Output the [X, Y] coordinate of the center of the cell containing the given text.  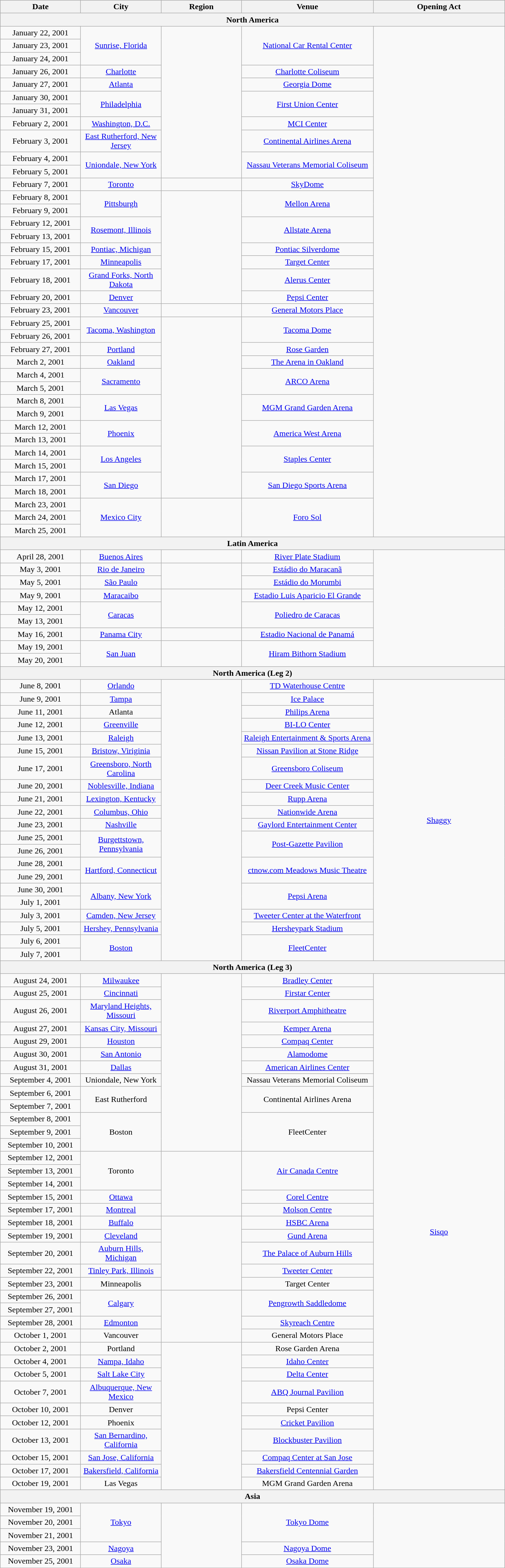
Orlando [121, 686]
Bradley Center [307, 980]
Estádio do Maracanã [307, 569]
September 8, 2001 [41, 1119]
Pengrowth Saddledome [307, 1303]
January 22, 2001 [41, 33]
June 13, 2001 [41, 738]
May 16, 2001 [41, 634]
Montreal [121, 1210]
February 9, 2001 [41, 210]
May 19, 2001 [41, 647]
September 9, 2001 [41, 1132]
February 5, 2001 [41, 171]
First Union Center [307, 104]
Columbus, Ohio [121, 812]
American Airlines Center [307, 1067]
Estádio do Morumbi [307, 582]
Kemper Arena [307, 1028]
September 17, 2001 [41, 1210]
Pontiac, Michigan [121, 249]
Tokyo [121, 1522]
Hershey, Pennsylvania [121, 928]
Estadio Luis Aparicio El Grande [307, 595]
Maryland Heights, Missouri [121, 1010]
February 13, 2001 [41, 236]
Burgettstown, Pennsylvania [121, 844]
February 25, 2001 [41, 323]
Rose Garden [307, 349]
November 21, 2001 [41, 1535]
July 5, 2001 [41, 928]
MCI Center [307, 123]
February 12, 2001 [41, 223]
October 15, 2001 [41, 1457]
Allstate Arena [307, 230]
Washington, D.C. [121, 123]
Skyreach Centre [307, 1323]
Lexington, Kentucky [121, 799]
Firstar Center [307, 993]
BI-LO Center [307, 725]
September 10, 2001 [41, 1145]
Delta Center [307, 1374]
Sunrise, Florida [121, 46]
Philips Arena [307, 712]
Oakland [121, 362]
Post-Gazette Pavilion [307, 844]
June 26, 2001 [41, 851]
Kansas City, Missouri [121, 1028]
Nampa, Idaho [121, 1361]
San Juan [121, 654]
Gaylord Entertainment Center [307, 825]
Ice Palace [307, 699]
East Rutherford [121, 1100]
November 25, 2001 [41, 1561]
March 14, 2001 [41, 453]
March 8, 2001 [41, 401]
San Bernardino, California [121, 1440]
Pepsi Arena [307, 896]
Calgary [121, 1303]
September 26, 2001 [41, 1297]
August 24, 2001 [41, 980]
Staples Center [307, 459]
February 7, 2001 [41, 185]
Compaq Center [307, 1041]
January 24, 2001 [41, 59]
Houston [121, 1041]
March 2, 2001 [41, 362]
SkyDome [307, 185]
Idaho Center [307, 1361]
Latin America [252, 543]
June 30, 2001 [41, 890]
June 9, 2001 [41, 699]
Riverport Amphitheatre [307, 1010]
Compaq Center at San Jose [307, 1457]
February 8, 2001 [41, 197]
February 17, 2001 [41, 262]
September 19, 2001 [41, 1235]
October 12, 2001 [41, 1422]
October 17, 2001 [41, 1470]
August 31, 2001 [41, 1067]
Opening Act [439, 7]
Raleigh Entertainment & Sports Arena [307, 738]
Charlotte Coliseum [307, 71]
Bakersfield, California [121, 1470]
Alerus Center [307, 280]
August 27, 2001 [41, 1028]
National Car Rental Center [307, 46]
March 5, 2001 [41, 388]
September 23, 2001 [41, 1284]
North America [252, 20]
March 24, 2001 [41, 517]
Pittsburgh [121, 204]
June 12, 2001 [41, 725]
Cleveland [121, 1235]
ARCO Arena [307, 381]
ABQ Journal Pavilion [307, 1392]
East Rutherford, New Jersey [121, 141]
August 29, 2001 [41, 1041]
Molson Centre [307, 1210]
March 17, 2001 [41, 479]
Blockbuster Pavilion [307, 1440]
San Jose, California [121, 1457]
Deer Creek Music Center [307, 786]
June 15, 2001 [41, 751]
The Palace of Auburn Hills [307, 1253]
March 4, 2001 [41, 375]
Corel Centre [307, 1197]
Greensboro, North Carolina [121, 768]
June 11, 2001 [41, 712]
Noblesville, Indiana [121, 786]
City [121, 7]
June 23, 2001 [41, 825]
Foro Sol [307, 517]
March 15, 2001 [41, 466]
HSBC Arena [307, 1222]
February 23, 2001 [41, 310]
Hartford, Connecticut [121, 870]
September 15, 2001 [41, 1197]
September 4, 2001 [41, 1080]
May 9, 2001 [41, 595]
Los Angeles [121, 459]
June 29, 2001 [41, 877]
January 23, 2001 [41, 46]
March 23, 2001 [41, 505]
Rio de Janeiro [121, 569]
Albuquerque, New Mexico [121, 1392]
Nationwide Arena [307, 812]
Venue [307, 7]
September 13, 2001 [41, 1171]
Tacoma, Washington [121, 330]
Charlotte [121, 71]
Greenville [121, 725]
Nagoya Dome [307, 1548]
Pontiac Silverdome [307, 249]
Edmonton [121, 1323]
June 28, 2001 [41, 864]
February 2, 2001 [41, 123]
Philadelphia [121, 104]
Auburn Hills, Michigan [121, 1253]
Osaka [121, 1561]
Panama City [121, 634]
Rosemont, Illinois [121, 230]
Tweeter Center at the Waterfront [307, 915]
September 14, 2001 [41, 1184]
North America (Leg 2) [252, 673]
September 6, 2001 [41, 1093]
Bakersfield Centennial Garden [307, 1470]
March 25, 2001 [41, 530]
Rupp Arena [307, 799]
Tacoma Dome [307, 330]
Buenos Aires [121, 556]
October 4, 2001 [41, 1361]
September 22, 2001 [41, 1271]
January 30, 2001 [41, 97]
June 21, 2001 [41, 799]
Alamodome [307, 1054]
September 12, 2001 [41, 1158]
October 13, 2001 [41, 1440]
October 7, 2001 [41, 1392]
Region [201, 7]
Nashville [121, 825]
Shaggy [439, 820]
July 6, 2001 [41, 941]
May 20, 2001 [41, 660]
Hersheypark Stadium [307, 928]
San Diego Sports Arena [307, 485]
Mexico City [121, 517]
July 3, 2001 [41, 915]
Tinley Park, Illinois [121, 1271]
Osaka Dome [307, 1561]
Albany, New York [121, 896]
Cincinnati [121, 993]
April 28, 2001 [41, 556]
June 22, 2001 [41, 812]
Date [41, 7]
November 23, 2001 [41, 1548]
Poliedro de Caracas [307, 615]
São Paulo [121, 582]
June 20, 2001 [41, 786]
Sacramento [121, 381]
January 26, 2001 [41, 71]
Cricket Pavilion [307, 1422]
January 27, 2001 [41, 84]
February 26, 2001 [41, 336]
Hiram Bithorn Stadium [307, 654]
August 26, 2001 [41, 1010]
Raleigh [121, 738]
Camden, New Jersey [121, 915]
September 18, 2001 [41, 1222]
February 15, 2001 [41, 249]
May 13, 2001 [41, 621]
Tweeter Center [307, 1271]
June 25, 2001 [41, 838]
February 4, 2001 [41, 158]
Ottawa [121, 1197]
June 8, 2001 [41, 686]
Mellon Arena [307, 204]
June 17, 2001 [41, 768]
Air Canada Centre [307, 1171]
July 1, 2001 [41, 902]
March 9, 2001 [41, 414]
October 2, 2001 [41, 1348]
TD Waterhouse Centre [307, 686]
Grand Forks, North Dakota [121, 280]
November 19, 2001 [41, 1509]
Salt Lake City [121, 1374]
October 19, 2001 [41, 1484]
San Antonio [121, 1054]
Asia [252, 1497]
March 18, 2001 [41, 492]
River Plate Stadium [307, 556]
October 10, 2001 [41, 1409]
Nagoya [121, 1548]
America West Arena [307, 433]
February 3, 2001 [41, 141]
February 27, 2001 [41, 349]
March 13, 2001 [41, 440]
May 5, 2001 [41, 582]
Sisqo [439, 1232]
Milwaukee [121, 980]
Gund Arena [307, 1235]
Caracas [121, 615]
May 3, 2001 [41, 569]
Buffalo [121, 1222]
September 28, 2001 [41, 1323]
October 1, 2001 [41, 1335]
Greensboro Coliseum [307, 768]
August 25, 2001 [41, 993]
May 12, 2001 [41, 608]
February 18, 2001 [41, 280]
August 30, 2001 [41, 1054]
Dallas [121, 1067]
November 20, 2001 [41, 1522]
February 20, 2001 [41, 297]
North America (Leg 3) [252, 967]
Nissan Pavilion at Stone Ridge [307, 751]
Bristow, Viriginia [121, 751]
July 7, 2001 [41, 954]
Tampa [121, 699]
September 27, 2001 [41, 1310]
Tokyo Dome [307, 1522]
January 31, 2001 [41, 110]
The Arena in Oakland [307, 362]
Georgia Dome [307, 84]
October 5, 2001 [41, 1374]
Rose Garden Arena [307, 1348]
September 20, 2001 [41, 1253]
San Diego [121, 485]
Estadio Nacional de Panamá [307, 634]
Maracaibo [121, 595]
September 7, 2001 [41, 1106]
ctnow.com Meadows Music Theatre [307, 870]
March 12, 2001 [41, 427]
